Pinpoint the cell where the given text exists, returning its (x, y) midpoint coordinate. 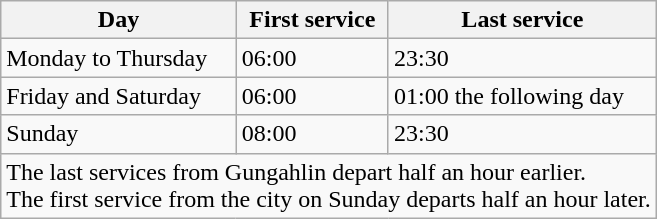
First service (312, 20)
01:00 the following day (522, 96)
Sunday (118, 134)
The last services from Gungahlin depart half an hour earlier.The first service from the city on Sunday departs half an hour later. (329, 186)
Last service (522, 20)
Monday to Thursday (118, 58)
Friday and Saturday (118, 96)
Day (118, 20)
08:00 (312, 134)
